Return (X, Y) of the center of cell containing provided text 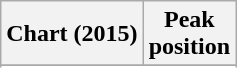
Chart (2015) (72, 34)
Peak position (189, 34)
